Extract the (X, Y) coordinate from the center of the cell holding the provided text.  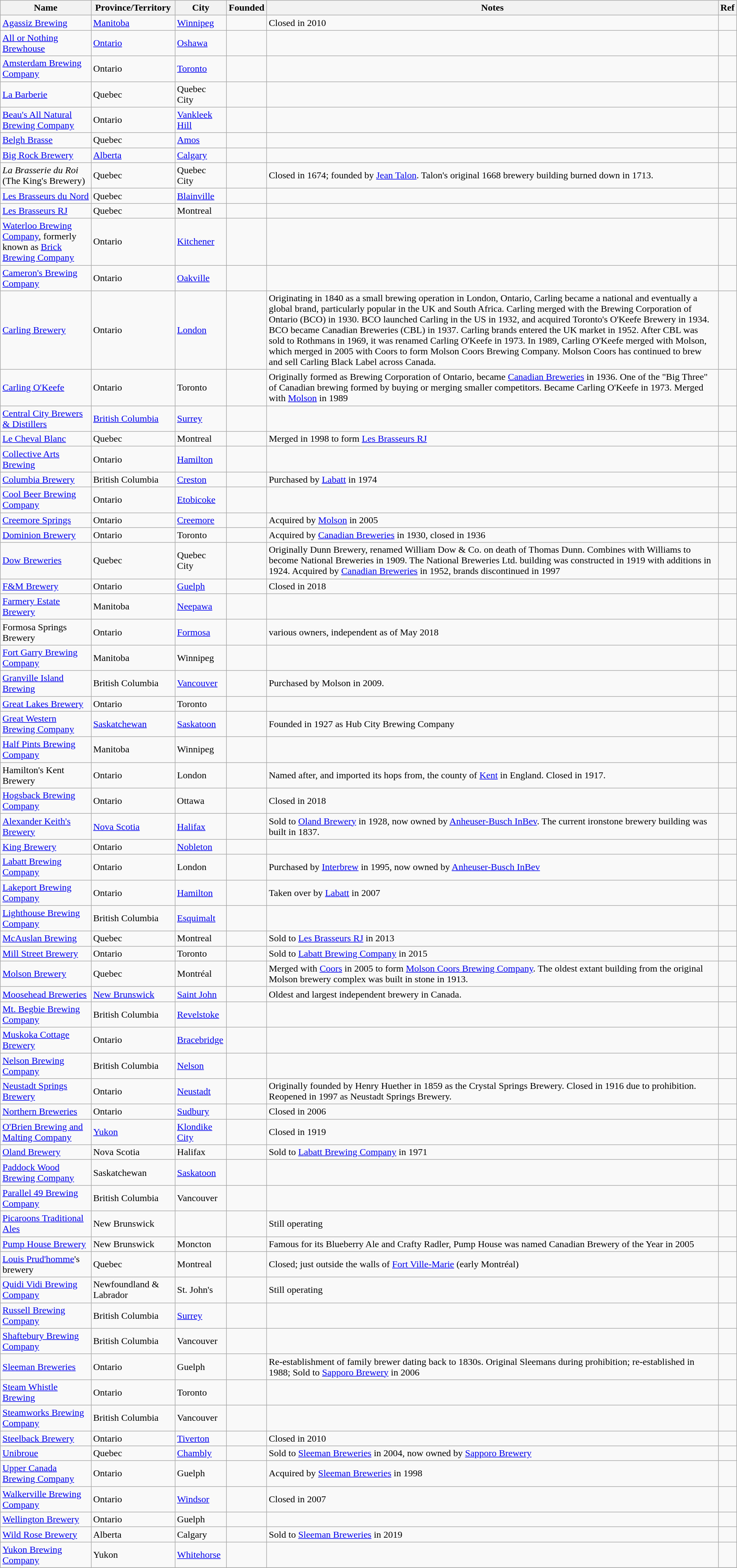
Montréal (201, 974)
F&M Brewery (46, 586)
Esquimalt (201, 918)
Bracebridge (201, 1040)
Ref (728, 8)
Le Cheval Blanc (46, 439)
Columbia Brewery (46, 479)
Sold to Sleeman Breweries in 2019 (492, 1535)
Sold to Oland Brewery in 1928, now owned by Anheuser-Busch InBev. The current ironstone brewery building was built in 1837. (492, 827)
Big Rock Brewery (46, 155)
St. John's (201, 1290)
Steelback Brewery (46, 1438)
Northern Breweries (46, 1112)
Oshawa (201, 43)
Steamworks Brewing Company (46, 1418)
Les Brasseurs RJ (46, 211)
Merged in 1998 to form Les Brasseurs RJ (492, 439)
Chambly (201, 1453)
Labatt Brewing Company (46, 867)
Paddock Wood Brewing Company (46, 1172)
Cool Beer Brewing Company (46, 500)
Province/Territory (133, 8)
Dominion Brewery (46, 535)
Great Lakes Brewery (46, 703)
Named after, and imported its hops from, the county of Kent in England. Closed in 1917. (492, 776)
Oland Brewery (46, 1152)
City (201, 8)
Klondike City (201, 1132)
Etobicoke (201, 500)
Central City Brewers & Distillers (46, 419)
Nobleton (201, 847)
Alexander Keith's Brewery (46, 827)
Nelson Brewing Company (46, 1065)
Les Brasseurs du Nord (46, 196)
Newfoundland & Labrador (133, 1290)
O'Brien Brewing and Malting Company (46, 1132)
Unibroue (46, 1453)
Dow Breweries (46, 561)
Formosa (201, 632)
Moncton (201, 1244)
Closed in 1919 (492, 1132)
Pump House Brewery (46, 1244)
Ottawa (201, 801)
Formosa Springs Brewery (46, 632)
Sold to Les Brasseurs RJ in 2013 (492, 939)
Sleeman Breweries (46, 1367)
Lakeport Brewing Company (46, 893)
Belgh Brasse (46, 140)
Great Western Brewing Company (46, 724)
Yukon Brewing Company (46, 1555)
Founded in 1927 as Hub City Brewing Company (492, 724)
Famous for its Blueberry Ale and Crafty Radler, Pump House was named Canadian Brewery of the Year in 2005 (492, 1244)
Taken over by Labatt in 2007 (492, 893)
Sold to Labatt Brewing Company in 2015 (492, 953)
Amsterdam Brewing Company (46, 68)
Founded (246, 8)
Nelson (201, 1065)
Closed; just outside the walls of Fort Ville-Marie (early Montréal) (492, 1264)
Mill Street Brewery (46, 953)
Purchased by Interbrew in 1995, now owned by Anheuser-Busch InBev (492, 867)
Closed in 2007 (492, 1499)
Collective Arts Brewing (46, 459)
Russell Brewing Company (46, 1316)
Wild Rose Brewery (46, 1535)
Carling Brewery (46, 330)
Parallel 49 Brewing Company (46, 1198)
Creemore (201, 520)
Closed in 2006 (492, 1112)
Farmery Estate Brewery (46, 606)
All or Nothing Brewhouse (46, 43)
Picaroons Traditional Ales (46, 1224)
Neepawa (201, 606)
Closed in 1674; founded by Jean Talon. Talon's original 1668 brewery building burned down in 1713. (492, 176)
Notes (492, 8)
Sold to Labatt Brewing Company in 1971 (492, 1152)
Shaftebury Brewing Company (46, 1341)
Neustadt Springs Brewery (46, 1091)
Moosehead Breweries (46, 994)
Neustadt (201, 1091)
Quidi Vidi Brewing Company (46, 1290)
Kitchener (201, 242)
Sudbury (201, 1112)
Tiverton (201, 1438)
Purchased by Molson in 2009. (492, 683)
Upper Canada Brewing Company (46, 1474)
Saint John (201, 994)
Acquired by Canadian Breweries in 1930, closed in 1936 (492, 535)
Carling O'Keefe (46, 388)
Granville Island Brewing (46, 683)
Acquired by Molson in 2005 (492, 520)
Hamilton's Kent Brewery (46, 776)
Cameron's Brewing Company (46, 278)
Oldest and largest independent brewery in Canada. (492, 994)
Lighthouse Brewing Company (46, 918)
Wellington Brewery (46, 1520)
Louis Prud'homme's brewery (46, 1264)
Steam Whistle Brewing (46, 1392)
Vankleek Hill (201, 120)
La Barberie (46, 94)
Creston (201, 479)
various owners, independent as of May 2018 (492, 632)
King Brewery (46, 847)
Blainville (201, 196)
Half Pints Brewing Company (46, 750)
McAuslan Brewing (46, 939)
Windsor (201, 1499)
Molson Brewery (46, 974)
Muskoka Cottage Brewery (46, 1040)
Name (46, 8)
Oakville (201, 278)
Whitehorse (201, 1555)
Acquired by Sleeman Breweries in 1998 (492, 1474)
Amos (201, 140)
Agassiz Brewing (46, 23)
La Brasserie du Roi (The King's Brewery) (46, 176)
Waterloo Brewing Company, formerly known as Brick Brewing Company (46, 242)
Re-establishment of family brewer dating back to 1830s. Original Sleemans during prohibition; re-established in 1988; Sold to Sapporo Brewery in 2006 (492, 1367)
Sold to Sleeman Breweries in 2004, now owned by Sapporo Brewery (492, 1453)
Beau's All Natural Brewing Company (46, 120)
Hogsback Brewing Company (46, 801)
Creemore Springs (46, 520)
Mt. Begbie Brewing Company (46, 1014)
Revelstoke (201, 1014)
Purchased by Labatt in 1974 (492, 479)
Walkerville Brewing Company (46, 1499)
Fort Garry Brewing Company (46, 657)
